Locate the cell with the specified text and output its (X, Y) center coordinate. 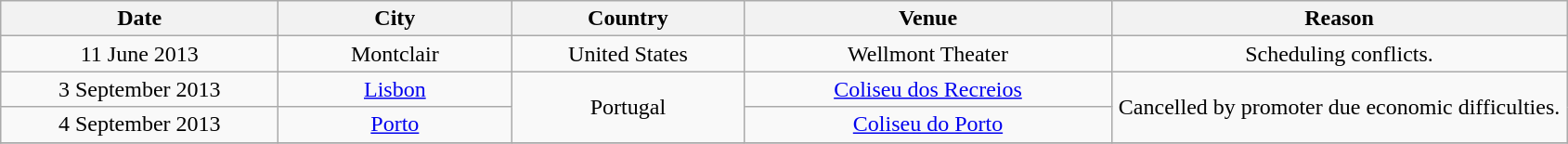
Coliseu dos Recreios (928, 89)
11 June 2013 (139, 54)
City (395, 19)
4 September 2013 (139, 124)
Wellmont Theater (928, 54)
3 September 2013 (139, 89)
Coliseu do Porto (928, 124)
Venue (928, 19)
Porto (395, 124)
Cancelled by promoter due economic difficulties. (1339, 107)
Scheduling conflicts. (1339, 54)
Reason (1339, 19)
United States (628, 54)
Country (628, 19)
Montclair (395, 54)
Date (139, 19)
Portugal (628, 107)
Lisbon (395, 89)
